Output the [x, y] coordinate of the center of the cell containing the given text.  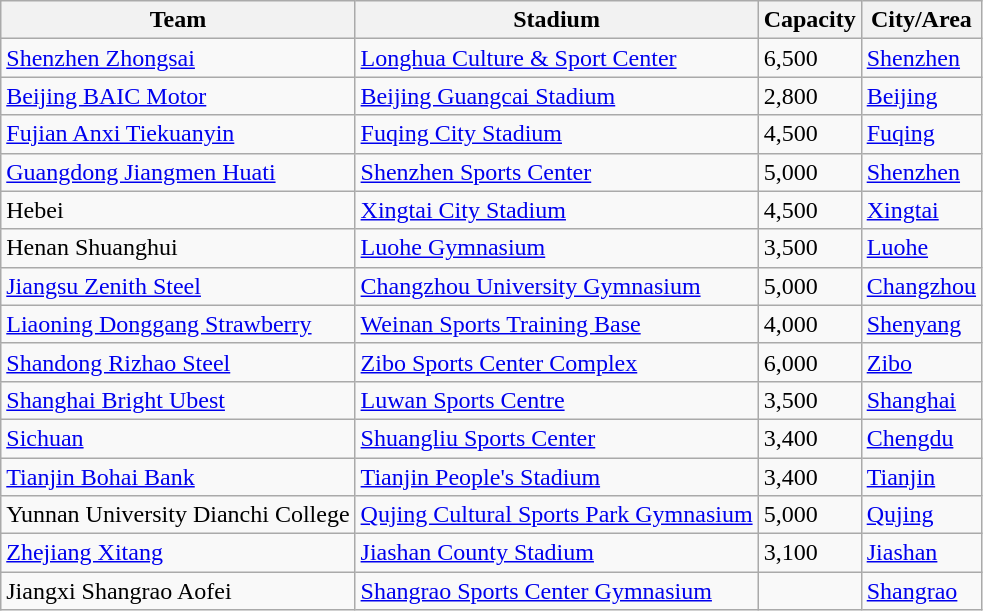
Xingtai [921, 210]
Changzhou University Gymnasium [556, 286]
Shandong Rizhao Steel [178, 362]
Team [178, 20]
Shenzhen Zhongsai [178, 58]
Guangdong Jiangmen Huati [178, 172]
Luohe [921, 248]
Zibo Sports Center Complex [556, 362]
Jiashan [921, 553]
Luohe Gymnasium [556, 248]
Stadium [556, 20]
Jiashan County Stadium [556, 553]
4,000 [810, 324]
City/Area [921, 20]
6,000 [810, 362]
Shangrao [921, 591]
Jiangsu Zenith Steel [178, 286]
Zibo [921, 362]
Shenyang [921, 324]
Shenzhen Sports Center [556, 172]
Shanghai Bright Ubest [178, 400]
Chengdu [921, 438]
Luwan Sports Centre [556, 400]
Weinan Sports Training Base [556, 324]
Shanghai [921, 400]
Changzhou [921, 286]
Fuqing [921, 134]
Fuqing City Stadium [556, 134]
6,500 [810, 58]
Henan Shuanghui [178, 248]
Qujing Cultural Sports Park Gymnasium [556, 515]
Beijing [921, 96]
Xingtai City Stadium [556, 210]
Tianjin People's Stadium [556, 477]
Beijing BAIC Motor [178, 96]
3,100 [810, 553]
Capacity [810, 20]
Zhejiang Xitang [178, 553]
Liaoning Donggang Strawberry [178, 324]
Qujing [921, 515]
Yunnan University Dianchi College [178, 515]
Tianjin Bohai Bank [178, 477]
Shangrao Sports Center Gymnasium [556, 591]
Longhua Culture & Sport Center [556, 58]
Shuangliu Sports Center [556, 438]
Hebei [178, 210]
Sichuan [178, 438]
Jiangxi Shangrao Aofei [178, 591]
Tianjin [921, 477]
2,800 [810, 96]
Beijing Guangcai Stadium [556, 96]
Fujian Anxi Tiekuanyin [178, 134]
